Return [X, Y] of the center of cell containing provided text 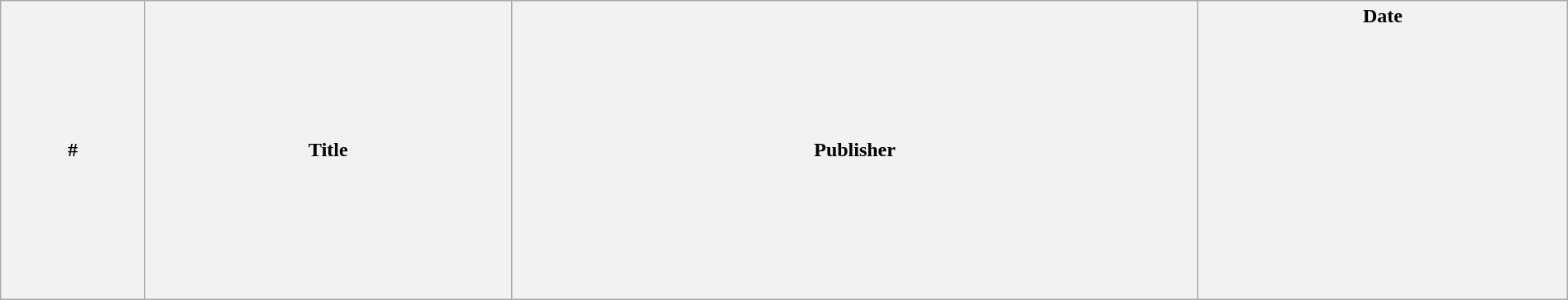
Publisher [855, 150]
Title [327, 150]
# [73, 150]
Date [1383, 150]
